Find where the given text appears and provide that cell's center as [x, y] coordinate. 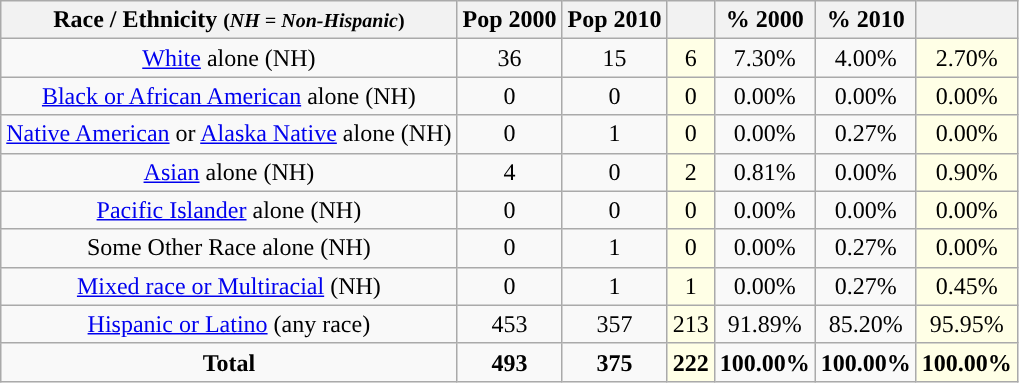
0.81% [764, 172]
0.90% [966, 172]
15 [614, 58]
493 [510, 362]
White alone (NH) [229, 58]
453 [510, 324]
375 [614, 362]
7.30% [764, 58]
Native American or Alaska Native alone (NH) [229, 134]
Pacific Islander alone (NH) [229, 210]
% 2010 [866, 20]
Asian alone (NH) [229, 172]
2.70% [966, 58]
Total [229, 362]
Black or African American alone (NH) [229, 96]
Race / Ethnicity (NH = Non-Hispanic) [229, 20]
213 [690, 324]
36 [510, 58]
357 [614, 324]
4 [510, 172]
Some Other Race alone (NH) [229, 248]
4.00% [866, 58]
85.20% [866, 324]
Hispanic or Latino (any race) [229, 324]
91.89% [764, 324]
% 2000 [764, 20]
6 [690, 58]
Pop 2000 [510, 20]
222 [690, 362]
95.95% [966, 324]
0.45% [966, 286]
Mixed race or Multiracial (NH) [229, 286]
2 [690, 172]
Pop 2010 [614, 20]
